Identify which cell holds the provided text, then report its [X, Y] central coordinate. 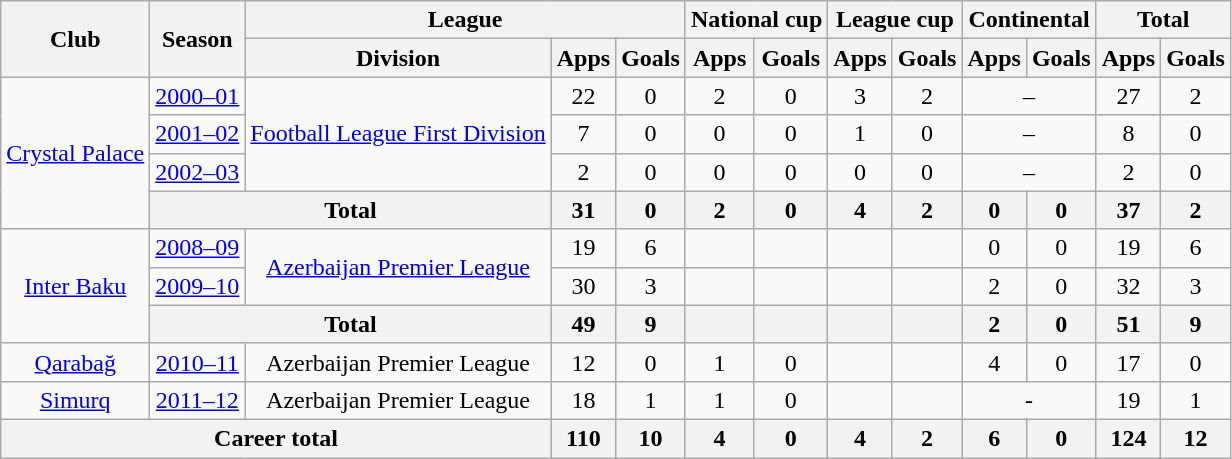
51 [1128, 324]
2000–01 [198, 96]
18 [583, 400]
Division [398, 58]
7 [583, 134]
2011–12 [198, 400]
49 [583, 324]
League [466, 20]
22 [583, 96]
Football League First Division [398, 134]
Simurq [76, 400]
League cup [895, 20]
Qarabağ [76, 362]
Season [198, 39]
Inter Baku [76, 286]
Continental [1029, 20]
2001–02 [198, 134]
17 [1128, 362]
37 [1128, 210]
31 [583, 210]
124 [1128, 438]
30 [583, 286]
110 [583, 438]
27 [1128, 96]
Club [76, 39]
32 [1128, 286]
National cup [756, 20]
10 [651, 438]
Career total [276, 438]
2010–11 [198, 362]
8 [1128, 134]
Crystal Palace [76, 153]
2008–09 [198, 248]
- [1029, 400]
2009–10 [198, 286]
2002–03 [198, 172]
